Provide the (x, y) coordinate of the cell's center where the given text is located.  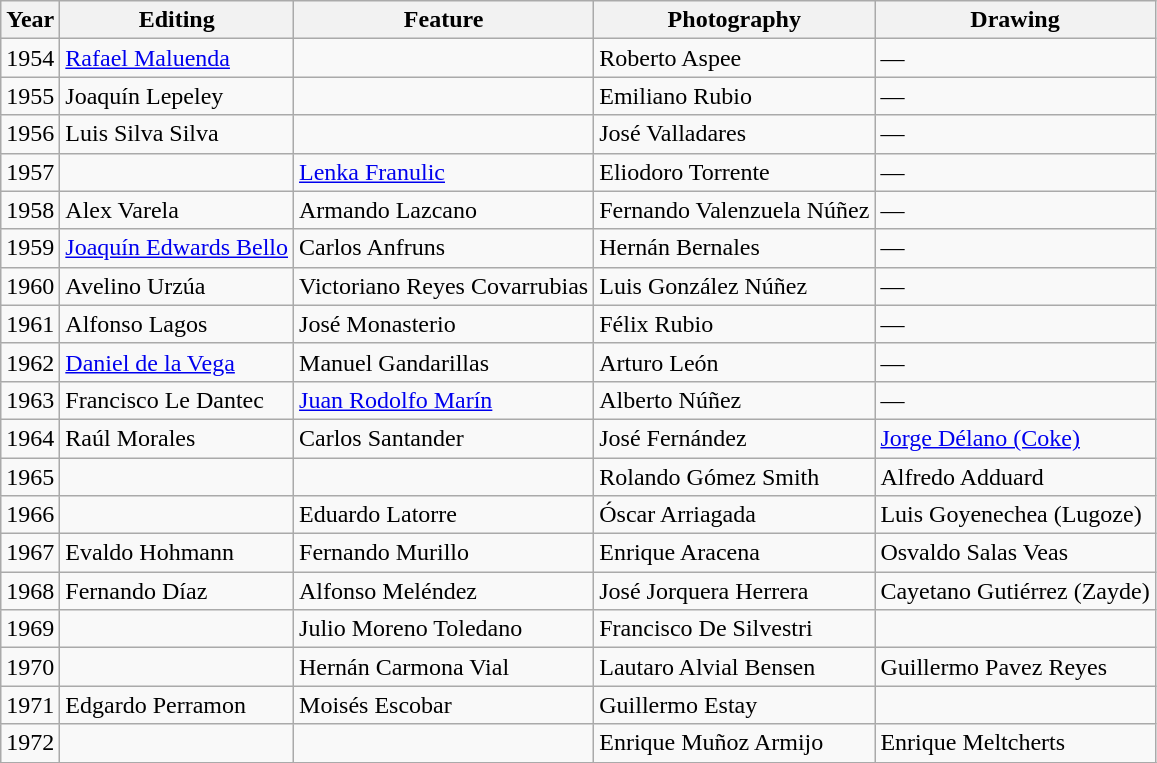
Armando Lazcano (444, 210)
Julio Moreno Toledano (444, 629)
Osvaldo Salas Veas (1015, 553)
Eliodoro Torrente (734, 172)
José Monasterio (444, 324)
Enrique Meltcherts (1015, 743)
Fernando Valenzuela Núñez (734, 210)
Avelino Urzúa (177, 286)
Lautaro Alvial Bensen (734, 667)
José Jorquera Herrera (734, 591)
Emiliano Rubio (734, 96)
José Valladares (734, 134)
Luis González Núñez (734, 286)
Juan Rodolfo Marín (444, 400)
Francisco Le Dantec (177, 400)
Alberto Núñez (734, 400)
Arturo León (734, 362)
José Fernández (734, 438)
Guillermo Estay (734, 705)
Victoriano Reyes Covarrubias (444, 286)
Alfonso Lagos (177, 324)
Alfonso Meléndez (444, 591)
Fernando Díaz (177, 591)
1970 (30, 667)
Luis Goyenechea (Lugoze) (1015, 515)
Drawing (1015, 20)
Roberto Aspee (734, 58)
1959 (30, 248)
Félix Rubio (734, 324)
Photography (734, 20)
1966 (30, 515)
1961 (30, 324)
Enrique Aracena (734, 553)
Edgardo Perramon (177, 705)
Joaquín Edwards Bello (177, 248)
Joaquín Lepeley (177, 96)
Moisés Escobar (444, 705)
1969 (30, 629)
1955 (30, 96)
Alex Varela (177, 210)
Feature (444, 20)
1956 (30, 134)
1954 (30, 58)
Fernando Murillo (444, 553)
1963 (30, 400)
Hernán Bernales (734, 248)
Daniel de la Vega (177, 362)
Óscar Arriagada (734, 515)
1965 (30, 477)
1968 (30, 591)
Lenka Franulic (444, 172)
Jorge Délano (Coke) (1015, 438)
1958 (30, 210)
Manuel Gandarillas (444, 362)
Evaldo Hohmann (177, 553)
Luis Silva Silva (177, 134)
1972 (30, 743)
Enrique Muñoz Armijo (734, 743)
1957 (30, 172)
1971 (30, 705)
Carlos Santander (444, 438)
Cayetano Gutiérrez (Zayde) (1015, 591)
Rafael Maluenda (177, 58)
1960 (30, 286)
1964 (30, 438)
Alfredo Adduard (1015, 477)
Raúl Morales (177, 438)
Guillermo Pavez Reyes (1015, 667)
Hernán Carmona Vial (444, 667)
Francisco De Silvestri (734, 629)
Carlos Anfruns (444, 248)
Eduardo Latorre (444, 515)
Editing (177, 20)
Year (30, 20)
1967 (30, 553)
Rolando Gómez Smith (734, 477)
1962 (30, 362)
